Return [X, Y] of the center of cell containing provided text 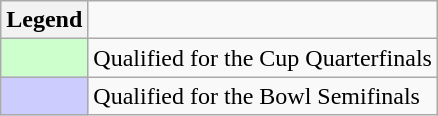
Legend [44, 20]
Qualified for the Bowl Semifinals [263, 96]
Qualified for the Cup Quarterfinals [263, 58]
